Return [X, Y] of the center of cell containing provided text 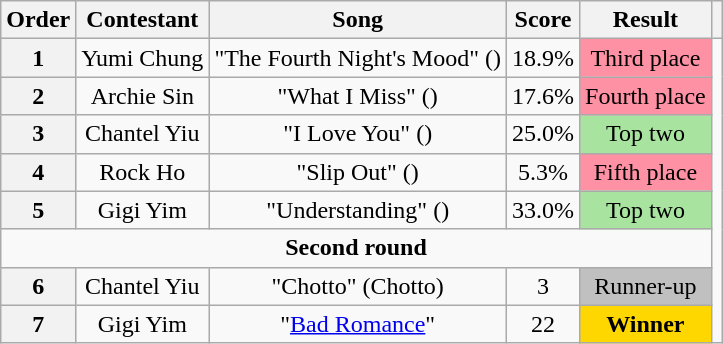
4 [38, 172]
Fifth place [646, 172]
5 [38, 210]
5.3% [544, 172]
Yumi Chung [142, 58]
7 [38, 324]
Runner-up [646, 286]
"Slip Out" () [358, 172]
Score [544, 20]
"Bad Romance" [358, 324]
Winner [646, 324]
17.6% [544, 96]
"The Fourth Night's Mood" () [358, 58]
"What I Miss" () [358, 96]
2 [38, 96]
25.0% [544, 134]
Third place [646, 58]
"I Love You" () [358, 134]
Song [358, 20]
1 [38, 58]
22 [544, 324]
18.9% [544, 58]
Rock Ho [142, 172]
"Understanding" () [358, 210]
Contestant [142, 20]
Second round [356, 248]
"Chotto" (Chotto) [358, 286]
Archie Sin [142, 96]
6 [38, 286]
Order [38, 20]
Fourth place [646, 96]
33.0% [544, 210]
Result [646, 20]
